Determine the [x, y] coordinate at the center of the cell enclosing the given text.  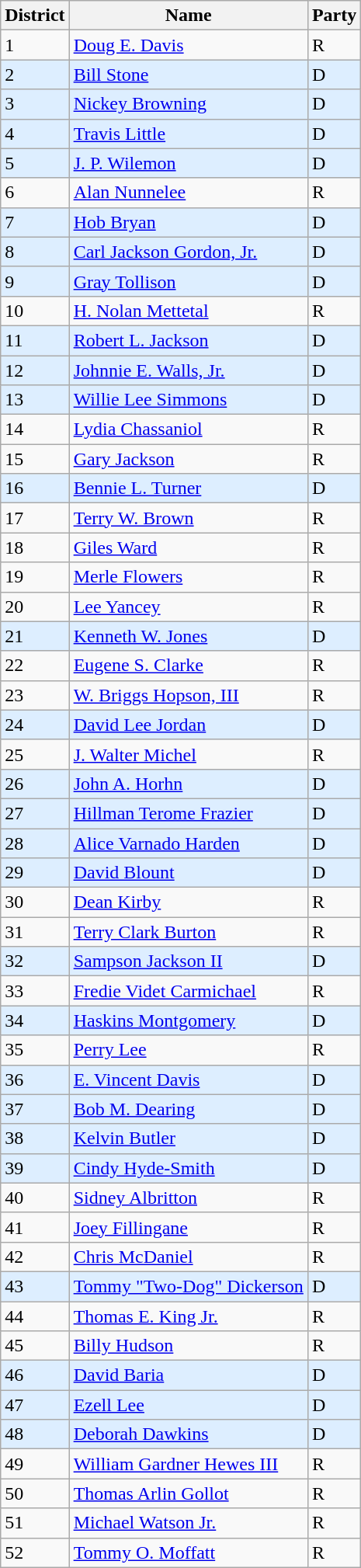
42 [35, 1257]
Johnnie E. Walls, Jr. [188, 370]
27 [35, 813]
48 [35, 1434]
24 [35, 725]
Perry Lee [188, 1050]
31 [35, 932]
Dean Kirby [188, 902]
Gray Tollison [188, 281]
Fredie Videt Carmichael [188, 991]
47 [35, 1405]
District [35, 16]
21 [35, 636]
John A. Horhn [188, 784]
50 [35, 1493]
Merle Flowers [188, 577]
Bennie L. Turner [188, 488]
5 [35, 163]
J. P. Wilemon [188, 163]
Alan Nunnelee [188, 193]
Tommy "Two-Dog" Dickerson [188, 1286]
Sampson Jackson II [188, 961]
Alice Varnado Harden [188, 843]
William Gardner Hewes III [188, 1464]
Haskins Montgomery [188, 1020]
David Blount [188, 873]
Party [334, 16]
40 [35, 1198]
1 [35, 45]
W. Briggs Hopson, III [188, 695]
37 [35, 1109]
Doug E. Davis [188, 45]
3 [35, 104]
41 [35, 1227]
18 [35, 548]
Deborah Dawkins [188, 1434]
13 [35, 400]
10 [35, 311]
Tommy O. Moffatt [188, 1552]
Giles Ward [188, 548]
Cindy Hyde-Smith [188, 1168]
25 [35, 754]
16 [35, 488]
33 [35, 991]
Kenneth W. Jones [188, 636]
36 [35, 1080]
Chris McDaniel [188, 1257]
8 [35, 252]
Terry W. Brown [188, 518]
45 [35, 1346]
49 [35, 1464]
15 [35, 459]
19 [35, 577]
46 [35, 1375]
20 [35, 607]
Billy Hudson [188, 1346]
11 [35, 340]
2 [35, 75]
David Lee Jordan [188, 725]
43 [35, 1286]
23 [35, 695]
12 [35, 370]
Kelvin Butler [188, 1139]
Thomas Arlin Gollot [188, 1493]
E. Vincent Davis [188, 1080]
29 [35, 873]
Hillman Terome Frazier [188, 813]
Lee Yancey [188, 607]
Carl Jackson Gordon, Jr. [188, 252]
14 [35, 429]
6 [35, 193]
38 [35, 1139]
34 [35, 1020]
Bill Stone [188, 75]
Bob M. Dearing [188, 1109]
Nickey Browning [188, 104]
Gary Jackson [188, 459]
44 [35, 1316]
Travis Little [188, 134]
51 [35, 1523]
39 [35, 1168]
Name [188, 16]
Michael Watson Jr. [188, 1523]
30 [35, 902]
Joey Fillingane [188, 1227]
Sidney Albritton [188, 1198]
32 [35, 961]
7 [35, 222]
26 [35, 784]
Ezell Lee [188, 1405]
22 [35, 666]
David Baria [188, 1375]
Robert L. Jackson [188, 340]
4 [35, 134]
17 [35, 518]
Lydia Chassaniol [188, 429]
H. Nolan Mettetal [188, 311]
J. Walter Michel [188, 754]
Terry Clark Burton [188, 932]
Willie Lee Simmons [188, 400]
Thomas E. King Jr. [188, 1316]
Hob Bryan [188, 222]
35 [35, 1050]
Eugene S. Clarke [188, 666]
28 [35, 843]
52 [35, 1552]
9 [35, 281]
